Identify which cell holds the provided text, then report its (x, y) central coordinate. 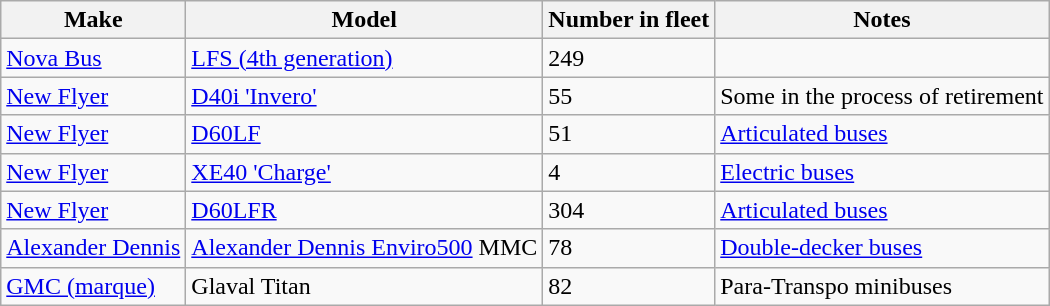
Alexander Dennis (94, 248)
Nova Bus (94, 58)
Make (94, 20)
82 (629, 286)
Number in fleet (629, 20)
D60LF (364, 134)
Notes (882, 20)
Para-Transpo minibuses (882, 286)
51 (629, 134)
55 (629, 96)
GMC (marque) (94, 286)
D40i 'Invero' (364, 96)
Glaval Titan (364, 286)
Model (364, 20)
Electric buses (882, 172)
Alexander Dennis Enviro500 MMC (364, 248)
249 (629, 58)
D60LFR (364, 210)
XE40 'Charge' (364, 172)
78 (629, 248)
Some in the process of retirement (882, 96)
Double-decker buses (882, 248)
LFS (4th generation) (364, 58)
304 (629, 210)
4 (629, 172)
